Extract the [x, y] coordinate from the center of the cell holding the provided text.  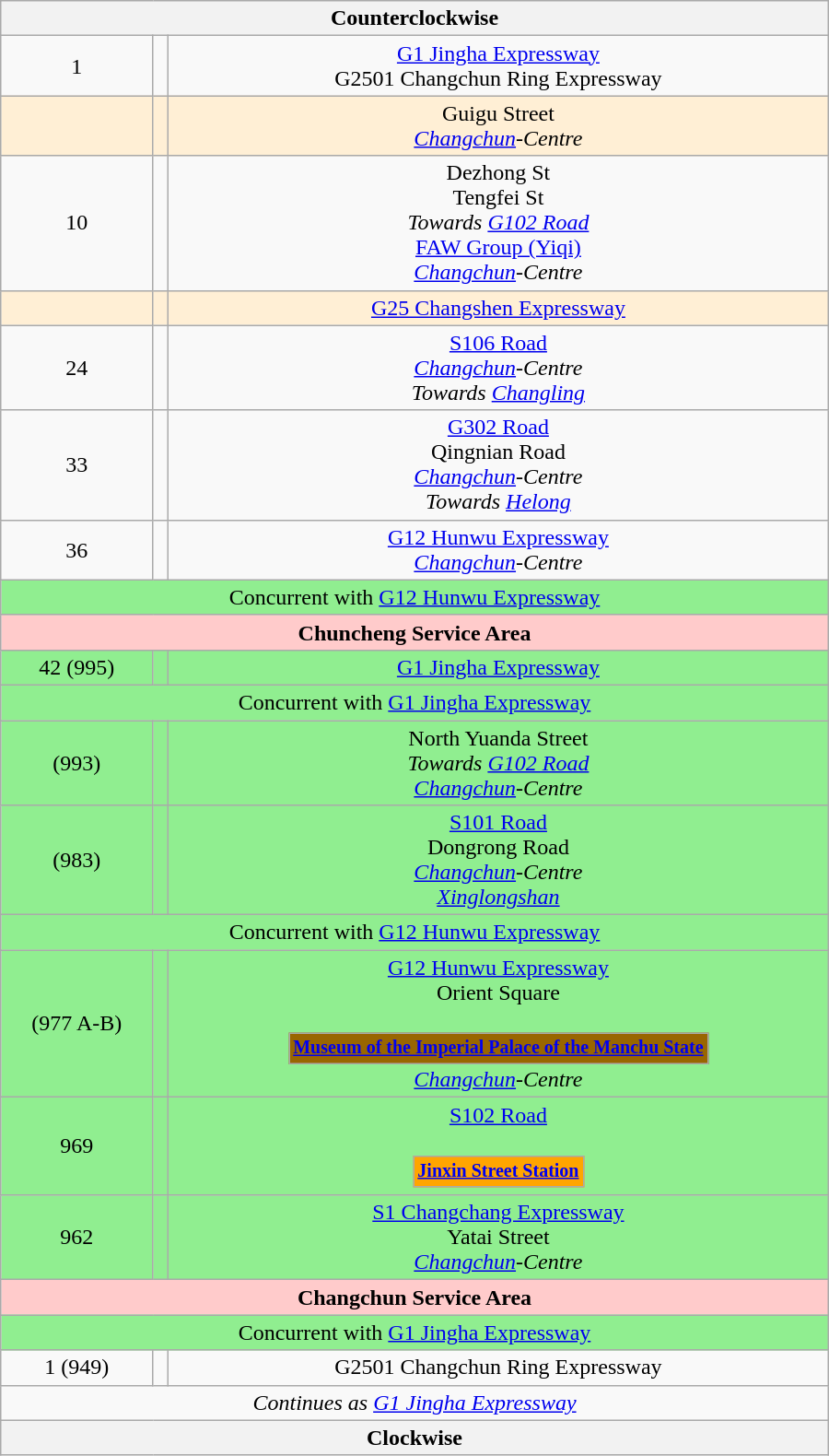
Clockwise [414, 1438]
10 [77, 223]
G1 Jingha Expressway G2501 Changchun Ring Expressway [499, 66]
S106 RoadChangchun-CentreTowards Changling [499, 368]
Counterclockwise [414, 18]
Jinxin Street Station [498, 1170]
S1 Changchang ExpresswayYatai StreetChangchun-Centre [499, 1238]
S101 RoadDongrong RoadChangchun-CentreXinglongshan [499, 861]
Changchun Service Area [414, 1297]
(977 A-B) [77, 1024]
969 [77, 1146]
G25 Changshen Expressway [499, 308]
Dezhong StTengfei StTowards G102 Road FAW Group (Yiqi)Changchun-Centre [499, 223]
G12 Hunwu ExpresswayOrient Square Museum of the Imperial Palace of the Manchu State Changchun-Centre [499, 1024]
G1 Jingha Expressway [499, 667]
962 [77, 1238]
24 [77, 368]
(983) [77, 861]
G302 RoadQingnian RoadChangchun-CentreTowards Helong [499, 464]
(993) [77, 763]
S102 Road Jinxin Street Station [499, 1146]
1 (949) [77, 1368]
36 [77, 549]
G2501 Changchun Ring Expressway [499, 1368]
33 [77, 464]
North Yuanda StreetTowards G102 RoadChangchun-Centre [499, 763]
Continues as G1 Jingha Expressway [414, 1403]
Guigu StreetChangchun-Centre [499, 125]
1 [77, 66]
Museum of the Imperial Palace of the Manchu State [498, 1049]
42 (995) [77, 667]
G12 Hunwu ExpresswayChangchun-Centre [499, 549]
Chuncheng Service Area [414, 632]
